Determine the (x, y) coordinate at the center of the cell enclosing the given text.  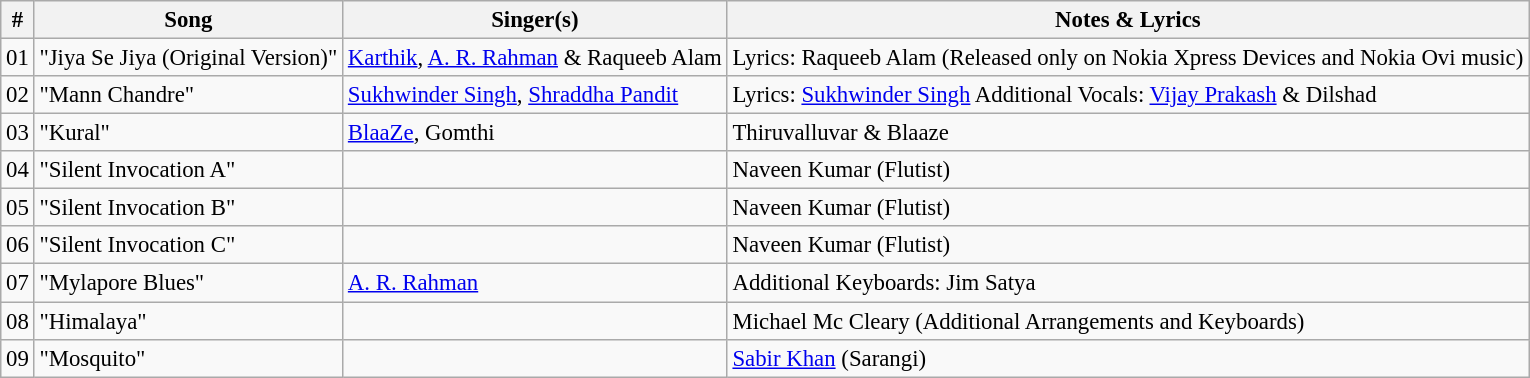
"Mosquito" (188, 358)
06 (18, 245)
07 (18, 283)
Lyrics: Sukhwinder Singh Additional Vocals: Vijay Prakash & Dilshad (1128, 95)
Song (188, 20)
Lyrics: Raqueeb Alam (Released only on Nokia Xpress Devices and Nokia Ovi music) (1128, 58)
Additional Keyboards: Jim Satya (1128, 283)
# (18, 20)
Notes & Lyrics (1128, 20)
Singer(s) (536, 20)
"Kural" (188, 133)
"Silent Invocation B" (188, 208)
Thiruvalluvar & Blaaze (1128, 133)
"Jiya Se Jiya (Original Version)" (188, 58)
"Silent Invocation A" (188, 170)
03 (18, 133)
08 (18, 321)
01 (18, 58)
BlaaZe, Gomthi (536, 133)
Sukhwinder Singh, Shraddha Pandit (536, 95)
"Silent Invocation C" (188, 245)
04 (18, 170)
"Mann Chandre" (188, 95)
02 (18, 95)
A. R. Rahman (536, 283)
"Himalaya" (188, 321)
05 (18, 208)
Sabir Khan (Sarangi) (1128, 358)
Michael Mc Cleary (Additional Arrangements and Keyboards) (1128, 321)
Karthik, A. R. Rahman & Raqueeb Alam (536, 58)
09 (18, 358)
"Mylapore Blues" (188, 283)
